Scan for the cell matching the given text and deliver its [X, Y] coordinate at center. 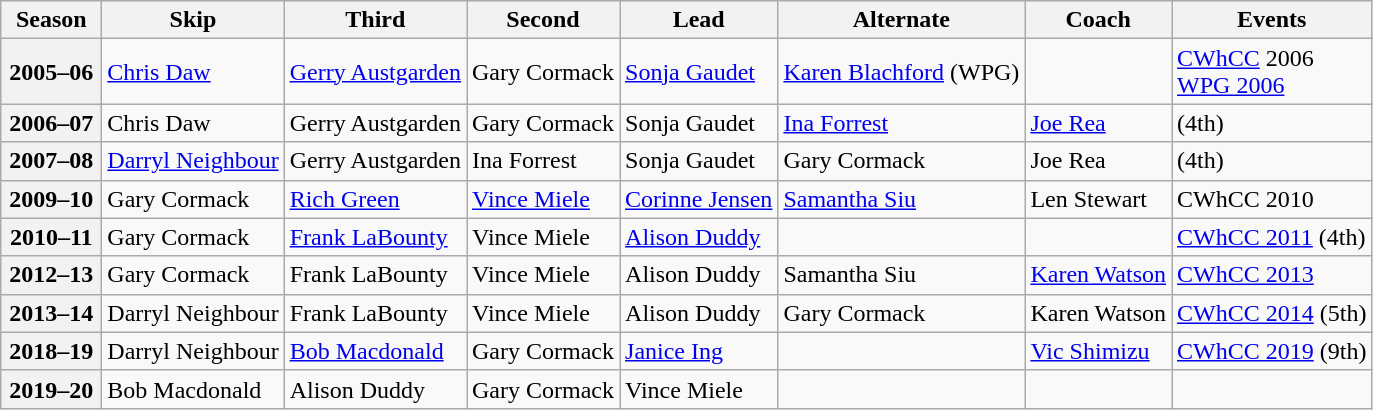
Corinne Jensen [699, 199]
2018–19 [52, 351]
2010–11 [52, 237]
CWhCC 2010 [1272, 199]
Alternate [902, 20]
CWhCC 2014 (5th) [1272, 313]
CWhCC 2019 (9th) [1272, 351]
Season [52, 20]
Third [375, 20]
Len Stewart [1098, 199]
Second [542, 20]
CWhCC 2013 [1272, 275]
Janice Ing [699, 351]
CWhCC 2006 WPG 2006 [1272, 72]
Events [1272, 20]
2005–06 [52, 72]
Rich Green [375, 199]
2019–20 [52, 389]
Coach [1098, 20]
Vic Shimizu [1098, 351]
Skip [193, 20]
Lead [699, 20]
2007–08 [52, 161]
2012–13 [52, 275]
CWhCC 2011 (4th) [1272, 237]
2013–14 [52, 313]
2006–07 [52, 123]
2009–10 [52, 199]
Karen Blachford (WPG) [902, 72]
